Identify which cell holds the provided text, then report its (X, Y) central coordinate. 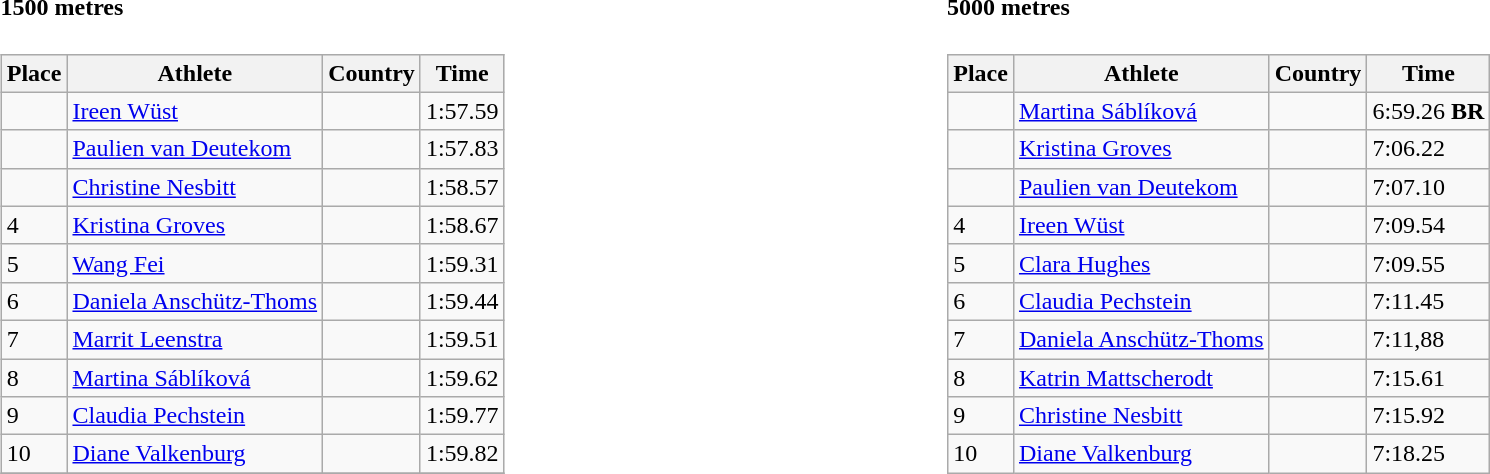
7:09.55 (1428, 263)
1:59.31 (462, 263)
7:09.54 (1428, 225)
1:57.59 (462, 111)
1:59.82 (462, 454)
7:18.25 (1428, 454)
7:11.45 (1428, 301)
7:15.92 (1428, 416)
7:15.61 (1428, 378)
1:59.44 (462, 301)
Wang Fei (195, 263)
Marrit Leenstra (195, 339)
7:07.10 (1428, 187)
6:59.26 BR (1428, 111)
1:57.83 (462, 149)
1:58.67 (462, 225)
Clara Hughes (1141, 263)
7:06.22 (1428, 149)
1:59.62 (462, 378)
1:59.77 (462, 416)
1:58.57 (462, 187)
7:11,88 (1428, 339)
1:59.51 (462, 339)
Katrin Mattscherodt (1141, 378)
